Output the [X, Y] coordinate of the center of the cell containing the given text.  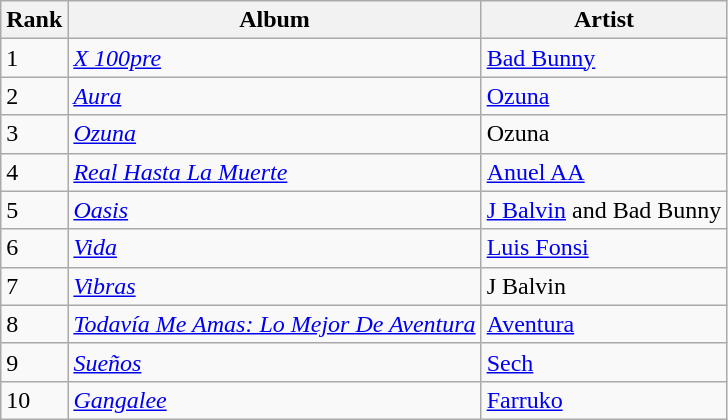
J Balvin [604, 286]
J Balvin and Bad Bunny [604, 210]
Aura [274, 96]
1 [34, 58]
5 [34, 210]
Sueños [274, 362]
Sech [604, 362]
7 [34, 286]
4 [34, 172]
2 [34, 96]
Vida [274, 248]
Artist [604, 20]
10 [34, 400]
X 100pre [274, 58]
6 [34, 248]
Real Hasta La Muerte [274, 172]
Rank [34, 20]
Bad Bunny [604, 58]
Vibras [274, 286]
Gangalee [274, 400]
Aventura [604, 324]
Album [274, 20]
Todavía Me Amas: Lo Mejor De Aventura [274, 324]
Anuel AA [604, 172]
8 [34, 324]
Oasis [274, 210]
Luis Fonsi [604, 248]
3 [34, 134]
Farruko [604, 400]
9 [34, 362]
